From the cell containing the given text, extract its center point as (x, y) coordinate. 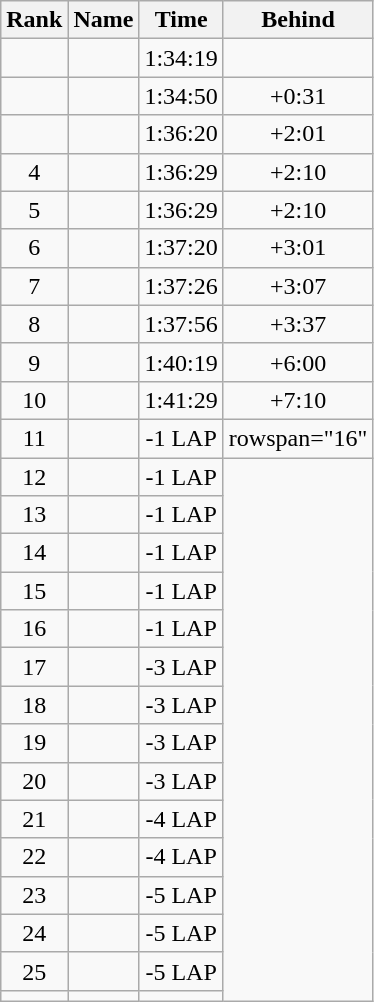
10 (34, 400)
Rank (34, 20)
Time (181, 20)
1:36:20 (181, 134)
1:41:29 (181, 400)
15 (34, 591)
1:34:19 (181, 58)
21 (34, 819)
18 (34, 705)
rowspan="16" (298, 438)
+6:00 (298, 362)
25 (34, 971)
+2:01 (298, 134)
1:37:20 (181, 248)
Behind (298, 20)
20 (34, 781)
+0:31 (298, 96)
22 (34, 857)
1:37:56 (181, 324)
+3:01 (298, 248)
4 (34, 172)
+3:37 (298, 324)
+7:10 (298, 400)
5 (34, 210)
7 (34, 286)
1:40:19 (181, 362)
6 (34, 248)
17 (34, 667)
1:37:26 (181, 286)
8 (34, 324)
16 (34, 629)
23 (34, 895)
19 (34, 743)
+3:07 (298, 286)
14 (34, 553)
13 (34, 515)
24 (34, 933)
9 (34, 362)
Name (104, 20)
12 (34, 477)
1:34:50 (181, 96)
11 (34, 438)
